Return the (x, y) coordinate for the center point of the cell that contains the specified text.  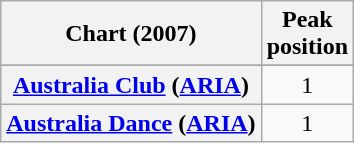
Peakposition (307, 34)
Australia Dance (ARIA) (131, 123)
Australia Club (ARIA) (131, 85)
Chart (2007) (131, 34)
